Return the (x, y) coordinate for the center point of the cell that contains the specified text.  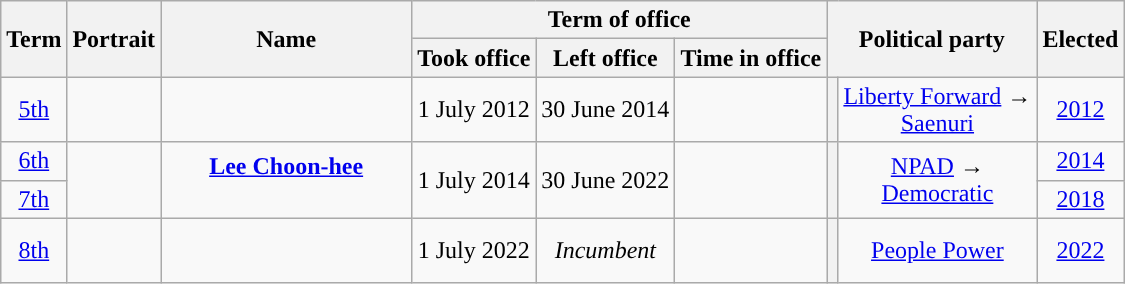
2014 (1080, 161)
Liberty Forward →Saenuri (938, 110)
30 June 2022 (606, 180)
6th (34, 161)
Time in office (751, 58)
1 July 2012 (474, 110)
People Power (938, 250)
2018 (1080, 199)
2022 (1080, 250)
Left office (606, 58)
7th (34, 199)
Lee Choon-hee (286, 180)
2012 (1080, 110)
Term (34, 39)
Elected (1080, 39)
Took office (474, 58)
Name (286, 39)
NPAD →Democratic (938, 180)
Political party (932, 39)
30 June 2014 (606, 110)
5th (34, 110)
1 July 2022 (474, 250)
8th (34, 250)
Portrait (114, 39)
Incumbent (606, 250)
1 July 2014 (474, 180)
Term of office (620, 20)
